Provide the [x, y] coordinate of the cell's center where the given text is located.  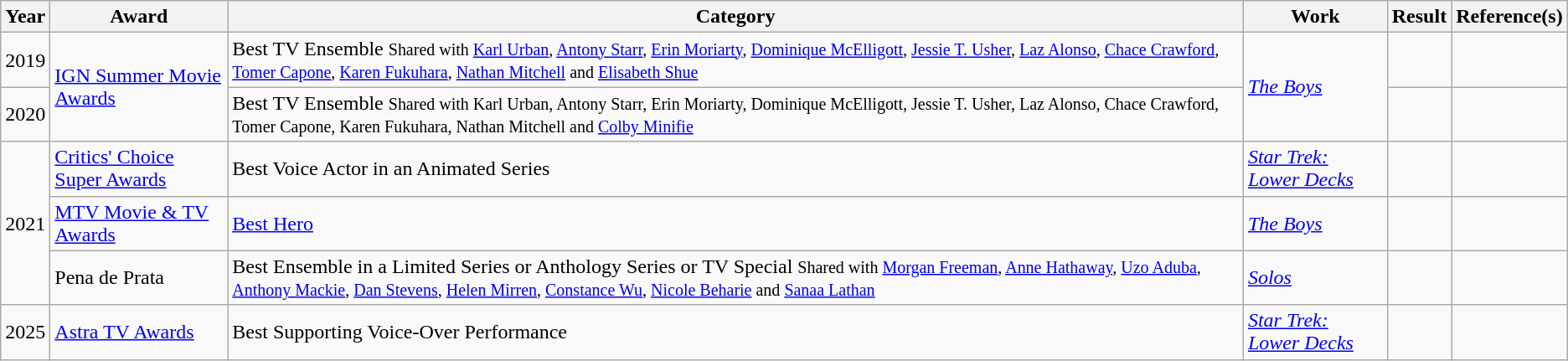
Critics' Choice Super Awards [139, 169]
Pena de Prata [139, 278]
Best Supporting Voice-Over Performance [735, 332]
Result [1419, 17]
IGN Summer Movie Awards [139, 87]
Work [1315, 17]
Best Hero [735, 223]
2019 [25, 60]
MTV Movie & TV Awards [139, 223]
Solos [1315, 278]
2021 [25, 223]
Best Voice Actor in an Animated Series [735, 169]
Award [139, 17]
Category [735, 17]
Astra TV Awards [139, 332]
2020 [25, 114]
Year [25, 17]
2025 [25, 332]
Reference(s) [1509, 17]
